Capture the cell that displays the provided text and extract its [X, Y] central coordinate. 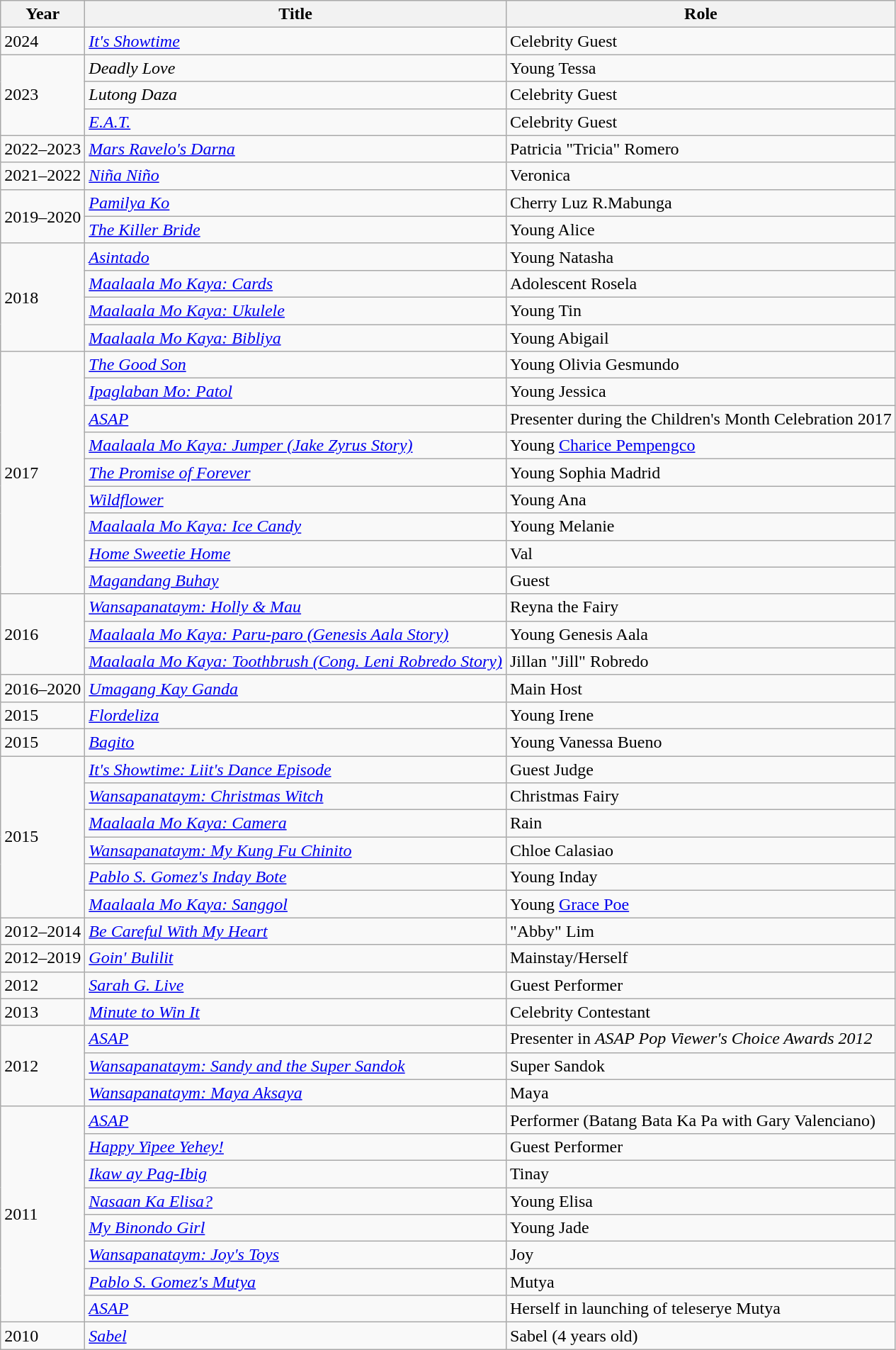
2018 [42, 297]
Performer (Batang Bata Ka Pa with Gary Valenciano) [701, 1120]
Celebrity Contestant [701, 1012]
Be Careful With My Heart [296, 931]
Maalaala Mo Kaya: Ukulele [296, 310]
2016 [42, 634]
Mars Ravelo's Darna [296, 149]
Christmas Fairy [701, 797]
Wansapanataym: Joy's Toys [296, 1255]
Ikaw ay Pag-Ibig [296, 1174]
2010 [42, 1336]
Herself in launching of teleserye Mutya [701, 1309]
Chloe Calasiao [701, 850]
Young Charice Pempengco [701, 446]
Young Irene [701, 715]
Young Olivia Gesmundo [701, 365]
Maalaala Mo Kaya: Cards [296, 283]
Mutya [701, 1282]
Lutong Daza [296, 95]
2013 [42, 1012]
Young Melanie [701, 527]
Young Inday [701, 877]
Young Natasha [701, 257]
Young Abigail [701, 338]
E.A.T. [296, 122]
Young Tin [701, 310]
Wansapanataym: Sandy and the Super Sandok [296, 1066]
2019–2020 [42, 216]
Young Genesis Aala [701, 634]
Wansapanataym: My Kung Fu Chinito [296, 850]
Deadly Love [296, 68]
Mainstay/Herself [701, 958]
Minute to Win It [296, 1012]
My Binondo Girl [296, 1228]
Guest [701, 580]
Nasaan Ka Elisa? [296, 1201]
Young Tessa [701, 68]
Rain [701, 823]
Patricia "Tricia" Romero [701, 149]
Wildflower [296, 500]
Young Elisa [701, 1201]
Guest Judge [701, 769]
Pamilya Ko [296, 203]
Joy [701, 1255]
2022–2023 [42, 149]
Maalaala Mo Kaya: Jumper (Jake Zyrus Story) [296, 446]
2012–2014 [42, 931]
2012–2019 [42, 958]
Wansapanataym: Maya Aksaya [296, 1093]
2017 [42, 473]
Asintado [296, 257]
Goin' Bulilit [296, 958]
Adolescent Rosela [701, 283]
It's Showtime: Liit's Dance Episode [296, 769]
Main Host [701, 688]
Sabel [296, 1336]
Magandang Buhay [296, 580]
Presenter during the Children's Month Celebration 2017 [701, 419]
Maalaala Mo Kaya: Sanggol [296, 904]
Maalaala Mo Kaya: Bibliya [296, 338]
The Promise of Forever [296, 473]
2011 [42, 1214]
Young Jessica [701, 392]
Young Alice [701, 230]
Presenter in ASAP Pop Viewer's Choice Awards 2012 [701, 1039]
Young Vanessa Bueno [701, 742]
Val [701, 553]
2024 [42, 41]
Wansapanataym: Christmas Witch [296, 797]
Young Jade [701, 1228]
2023 [42, 95]
Sarah G. Live [296, 985]
Maalaala Mo Kaya: Ice Candy [296, 527]
Young Sophia Madrid [701, 473]
Title [296, 14]
Ipaglaban Mo: Patol [296, 392]
Cherry Luz R.Mabunga [701, 203]
Veronica [701, 176]
Bagito [296, 742]
Pablo S. Gomez's Mutya [296, 1282]
Maalaala Mo Kaya: Paru-paro (Genesis Aala Story) [296, 634]
It's Showtime [296, 41]
Umagang Kay Ganda [296, 688]
2021–2022 [42, 176]
Role [701, 14]
Tinay [701, 1174]
Maalaala Mo Kaya: Camera [296, 823]
The Good Son [296, 365]
Niña Niño [296, 176]
Happy Yipee Yehey! [296, 1147]
Year [42, 14]
Maya [701, 1093]
The Killer Bride [296, 230]
Sabel (4 years old) [701, 1336]
Pablo S. Gomez's Inday Bote [296, 877]
Maalaala Mo Kaya: Toothbrush (Cong. Leni Robredo Story) [296, 661]
Wansapanataym: Holly & Mau [296, 607]
Young Ana [701, 500]
"Abby" Lim [701, 931]
Young Grace Poe [701, 904]
Super Sandok [701, 1066]
Jillan "Jill" Robredo [701, 661]
Home Sweetie Home [296, 553]
Flordeliza [296, 715]
Reyna the Fairy [701, 607]
2016–2020 [42, 688]
